Locate the cell with the specified text and output its (x, y) center coordinate. 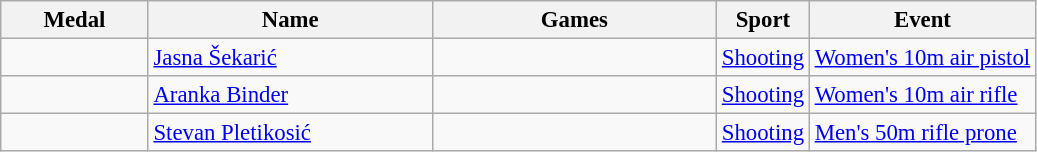
Stevan Pletikosić (290, 133)
Name (290, 20)
Jasna Šekarić (290, 58)
Men's 50m rifle prone (922, 133)
Games (574, 20)
Aranka Binder (290, 95)
Event (922, 20)
Sport (762, 20)
Medal (74, 20)
Women's 10m air rifle (922, 95)
Women's 10m air pistol (922, 58)
